Determine the (X, Y) coordinate at the center of the cell enclosing the given text.  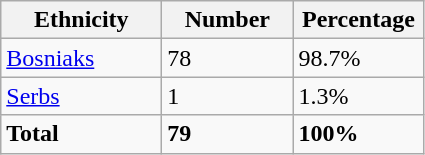
Serbs (82, 96)
Ethnicity (82, 20)
78 (228, 58)
98.7% (358, 58)
Percentage (358, 20)
100% (358, 134)
Bosniaks (82, 58)
Total (82, 134)
Number (228, 20)
1 (228, 96)
79 (228, 134)
1.3% (358, 96)
